Scan for the cell matching the given text and deliver its (X, Y) coordinate at center. 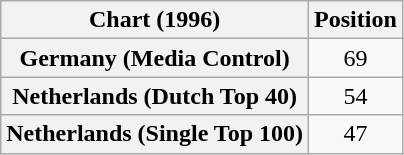
Netherlands (Single Top 100) (155, 134)
54 (356, 96)
Germany (Media Control) (155, 58)
Position (356, 20)
69 (356, 58)
Chart (1996) (155, 20)
Netherlands (Dutch Top 40) (155, 96)
47 (356, 134)
